Return (X, Y) of the center of cell containing provided text 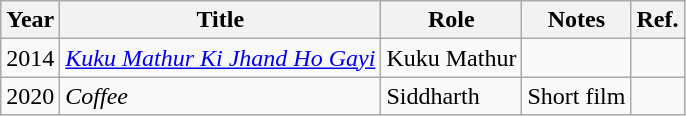
Coffee (220, 96)
Kuku Mathur Ki Jhand Ho Gayi (220, 58)
Ref. (658, 20)
2020 (30, 96)
Short film (576, 96)
2014 (30, 58)
Notes (576, 20)
Title (220, 20)
Siddharth (452, 96)
Year (30, 20)
Role (452, 20)
Kuku Mathur (452, 58)
